Determine the [X, Y] coordinate at the center of the cell enclosing the given text.  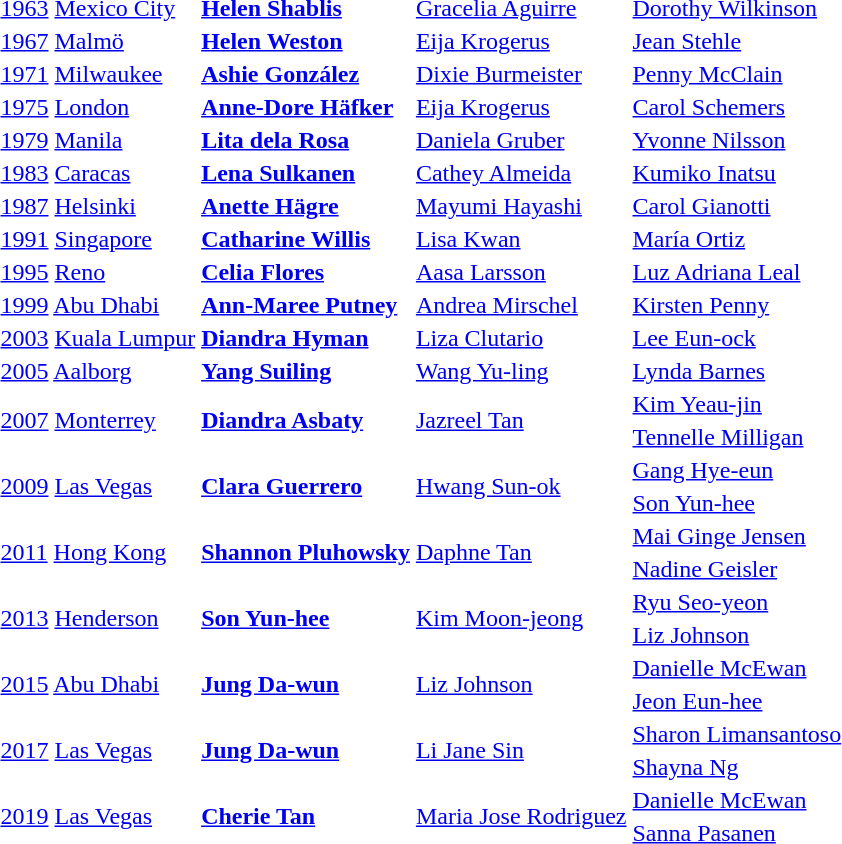
Aasa Larsson [521, 272]
Daphne Tan [521, 552]
Liza Clutario [521, 338]
Kim Moon-jeong [521, 618]
Diandra Hyman [306, 338]
Catharine Willis [306, 239]
Clara Guerrero [306, 486]
Yang Suiling [306, 371]
Li Jane Sin [521, 750]
Ashie González [306, 74]
Hwang Sun-ok [521, 486]
Anette Hägre [306, 206]
Diandra Asbaty [306, 420]
Celia Flores [306, 272]
Lisa Kwan [521, 239]
Anne-Dore Häfker [306, 107]
Lena Sulkanen [306, 173]
Ann-Maree Putney [306, 305]
Helen Weston [306, 41]
Shannon Pluhowsky [306, 552]
Mayumi Hayashi [521, 206]
Wang Yu-ling [521, 371]
Cathey Almeida [521, 173]
Liz Johnson [521, 684]
Daniela Gruber [521, 140]
Lita dela Rosa [306, 140]
Andrea Mirschel [521, 305]
Dixie Burmeister [521, 74]
Son Yun-hee [306, 618]
Jazreel Tan [521, 420]
